Extract the (X, Y) coordinate from the center of the cell holding the provided text.  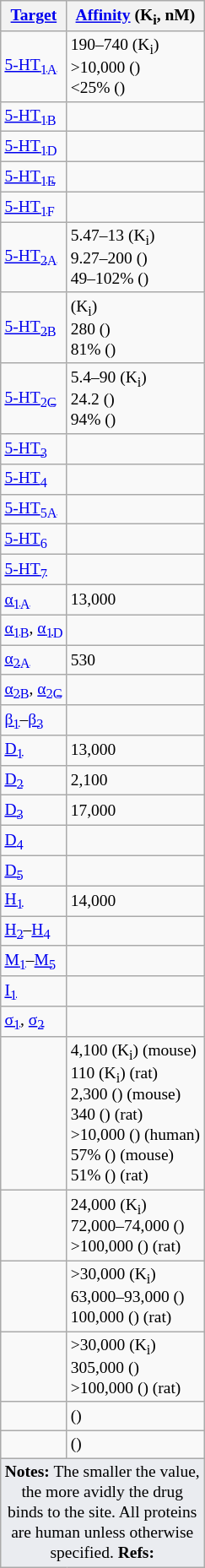
5-HT2A (34, 258)
17,000 (135, 811)
D1 (34, 751)
5-HT3 (34, 449)
α2B, α2C (34, 690)
(Ki)280 ()81% () (135, 328)
Target (34, 16)
>30,000 (Ki)305,000 ()>100,000 () (rat) (135, 1367)
5-HT1F (34, 207)
D5 (34, 871)
σ1, σ2 (34, 1022)
5-HT7 (34, 569)
5-HT1A (34, 66)
4,100 (Ki) (mouse)110 (Ki) (rat)2,300 () (mouse)340 () (rat)>10,000 () (human)57% () (mouse)51% () (rat) (135, 1113)
5-HT5A (34, 509)
5-HT4 (34, 479)
5-HT1B (34, 117)
24,000 (Ki)72,000–74,000 ()>100,000 () (rat) (135, 1225)
5-HT1D (34, 147)
H2–H4 (34, 931)
D2 (34, 780)
α1A (34, 600)
5-HT2C (34, 399)
5-HT1E (34, 176)
5.47–13 (Ki)9.27–200 ()49–102% () (135, 258)
Notes: The smaller the value, the more avidly the drug binds to the site. All proteins are human unless otherwise specified. Refs: (103, 1513)
α1B, α1D (34, 630)
5.4–90 (Ki)24.2 ()94% () (135, 399)
I1 (34, 991)
14,000 (135, 901)
>30,000 (Ki)63,000–93,000 ()100,000 () (rat) (135, 1296)
M1–M5 (34, 961)
2,100 (135, 780)
190–740 (Ki)>10,000 ()<25% () (135, 66)
α2A (34, 660)
D3 (34, 811)
H1 (34, 901)
β1–β3 (34, 720)
Affinity (Ki, nM) (135, 16)
5-HT6 (34, 540)
5-HT2B (34, 328)
D4 (34, 841)
530 (135, 660)
